Pinpoint the cell where the given text exists, returning its [X, Y] midpoint coordinate. 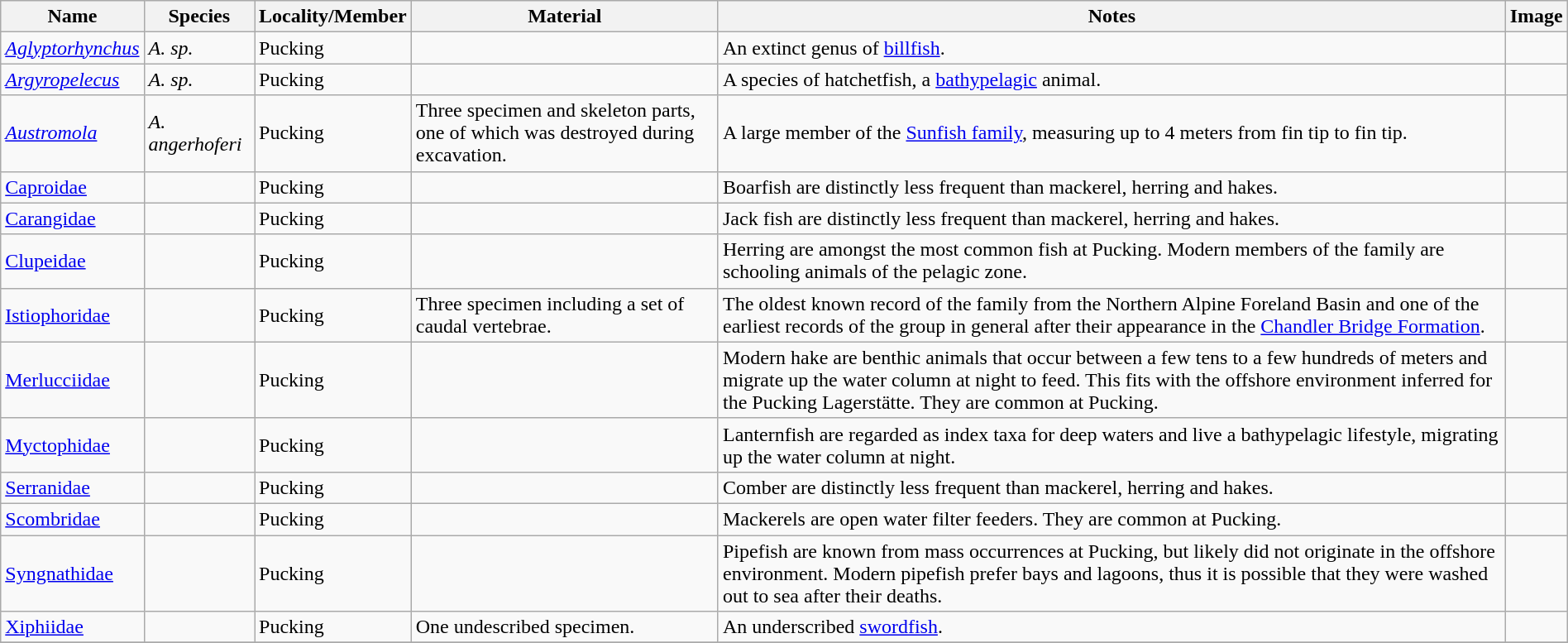
Three specimen including a set of caudal vertebrae. [564, 314]
Lanternfish are regarded as index taxa for deep waters and live a bathypelagic lifestyle, migrating up the water column at night. [1111, 445]
A. angerhoferi [199, 133]
Aglyptorhynchus [73, 48]
Clupeidae [73, 262]
Merlucciidae [73, 380]
Xiphiidae [73, 627]
Notes [1111, 17]
Name [73, 17]
A species of hatchetfish, a bathypelagic animal. [1111, 79]
Comber are distinctly less frequent than mackerel, herring and hakes. [1111, 487]
Austromola [73, 133]
Herring are amongst the most common fish at Pucking. Modern members of the family are schooling animals of the pelagic zone. [1111, 262]
Three specimen and skeleton parts, one of which was destroyed during excavation. [564, 133]
Syngnathidae [73, 573]
Argyropelecus [73, 79]
A large member of the Sunfish family, measuring up to 4 meters from fin tip to fin tip. [1111, 133]
Boarfish are distinctly less frequent than mackerel, herring and hakes. [1111, 187]
Serranidae [73, 487]
An underscribed swordfish. [1111, 627]
Jack fish are distinctly less frequent than mackerel, herring and hakes. [1111, 218]
An extinct genus of billfish. [1111, 48]
Myctophidae [73, 445]
Scombridae [73, 519]
Image [1537, 17]
Locality/Member [333, 17]
Mackerels are open water filter feeders. They are common at Pucking. [1111, 519]
Material [564, 17]
Species [199, 17]
One undescribed specimen. [564, 627]
Istiophoridae [73, 314]
Caproidae [73, 187]
Carangidae [73, 218]
